Output the [X, Y] coordinate of the center of the cell containing the given text.  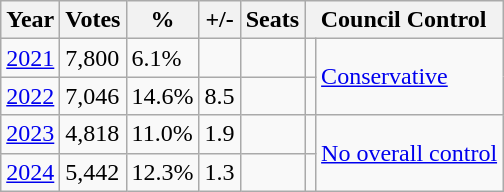
Conservative [410, 77]
2024 [30, 172]
Votes [93, 20]
Seats [272, 20]
2021 [30, 58]
7,046 [93, 96]
+/- [220, 20]
7,800 [93, 58]
% [162, 20]
12.3% [162, 172]
Council Control [404, 20]
1.3 [220, 172]
11.0% [162, 134]
14.6% [162, 96]
No overall control [410, 153]
5,442 [93, 172]
2023 [30, 134]
2022 [30, 96]
6.1% [162, 58]
1.9 [220, 134]
8.5 [220, 96]
Year [30, 20]
4,818 [93, 134]
